Extract the (x, y) coordinate from the center of the cell holding the provided text.  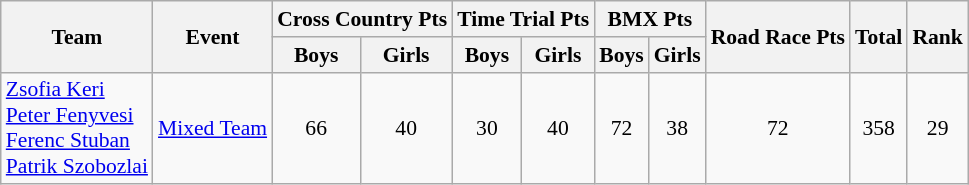
Team (77, 36)
Rank (938, 36)
Total (878, 36)
66 (316, 128)
Time Trial Pts (523, 19)
Cross Country Pts (362, 19)
Road Race Pts (778, 36)
Zsofia KeriPeter FenyvesiFerenc StubanPatrik Szobozlai (77, 128)
29 (938, 128)
30 (486, 128)
358 (878, 128)
38 (678, 128)
Mixed Team (212, 128)
Event (212, 36)
BMX Pts (650, 19)
